Capture the cell that displays the provided text and extract its [X, Y] central coordinate. 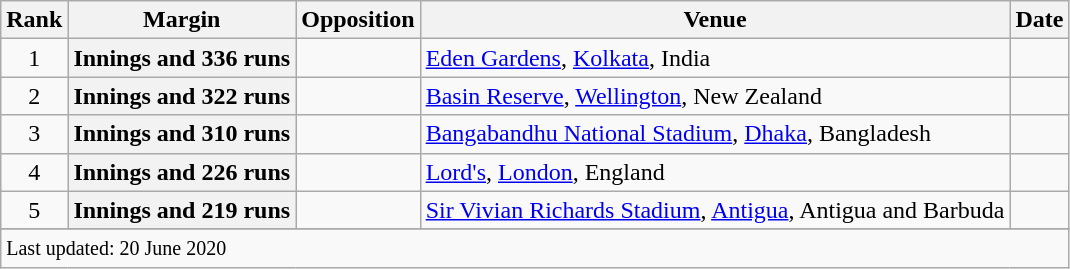
Basin Reserve, Wellington, New Zealand [715, 96]
Innings and 219 runs [182, 210]
2 [34, 96]
Innings and 336 runs [182, 58]
Innings and 226 runs [182, 172]
Margin [182, 20]
Innings and 310 runs [182, 134]
Sir Vivian Richards Stadium, Antigua, Antigua and Barbuda [715, 210]
5 [34, 210]
Venue [715, 20]
1 [34, 58]
Rank [34, 20]
Last updated: 20 June 2020 [535, 248]
Date [1040, 20]
Bangabandhu National Stadium, Dhaka, Bangladesh [715, 134]
4 [34, 172]
Innings and 322 runs [182, 96]
Eden Gardens, Kolkata, India [715, 58]
3 [34, 134]
Lord's, London, England [715, 172]
Opposition [358, 20]
